Locate the cell with the specified text and output its (X, Y) center coordinate. 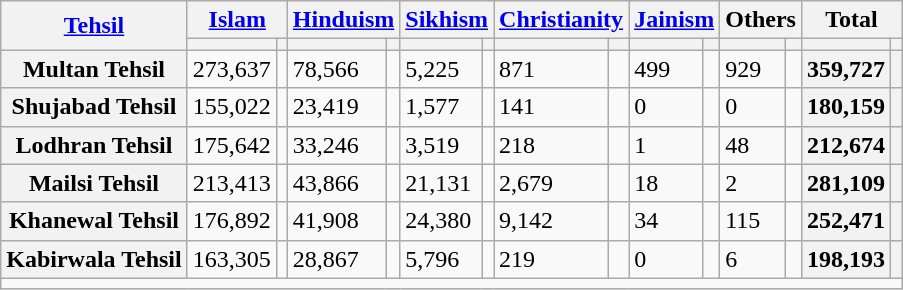
18 (666, 183)
219 (552, 259)
115 (753, 221)
359,727 (846, 69)
24,380 (441, 221)
34 (666, 221)
Shujabad Tehsil (94, 107)
43,866 (336, 183)
9,142 (552, 221)
198,193 (846, 259)
Islam (237, 20)
78,566 (336, 69)
2 (753, 183)
141 (552, 107)
499 (666, 69)
Kabirwala Tehsil (94, 259)
5,796 (441, 259)
Multan Tehsil (94, 69)
48 (753, 145)
23,419 (336, 107)
6 (753, 259)
1 (666, 145)
2,679 (552, 183)
41,908 (336, 221)
Khanewal Tehsil (94, 221)
Hinduism (343, 20)
929 (753, 69)
Sikhism (447, 20)
5,225 (441, 69)
871 (552, 69)
180,159 (846, 107)
163,305 (232, 259)
252,471 (846, 221)
273,637 (232, 69)
218 (552, 145)
Mailsi Tehsil (94, 183)
213,413 (232, 183)
1,577 (441, 107)
Total (851, 20)
176,892 (232, 221)
175,642 (232, 145)
Lodhran Tehsil (94, 145)
33,246 (336, 145)
21,131 (441, 183)
Others (761, 20)
3,519 (441, 145)
155,022 (232, 107)
212,674 (846, 145)
281,109 (846, 183)
28,867 (336, 259)
Tehsil (94, 26)
Jainism (674, 20)
Christianity (562, 20)
